Pinpoint the cell where the given text exists, returning its [x, y] midpoint coordinate. 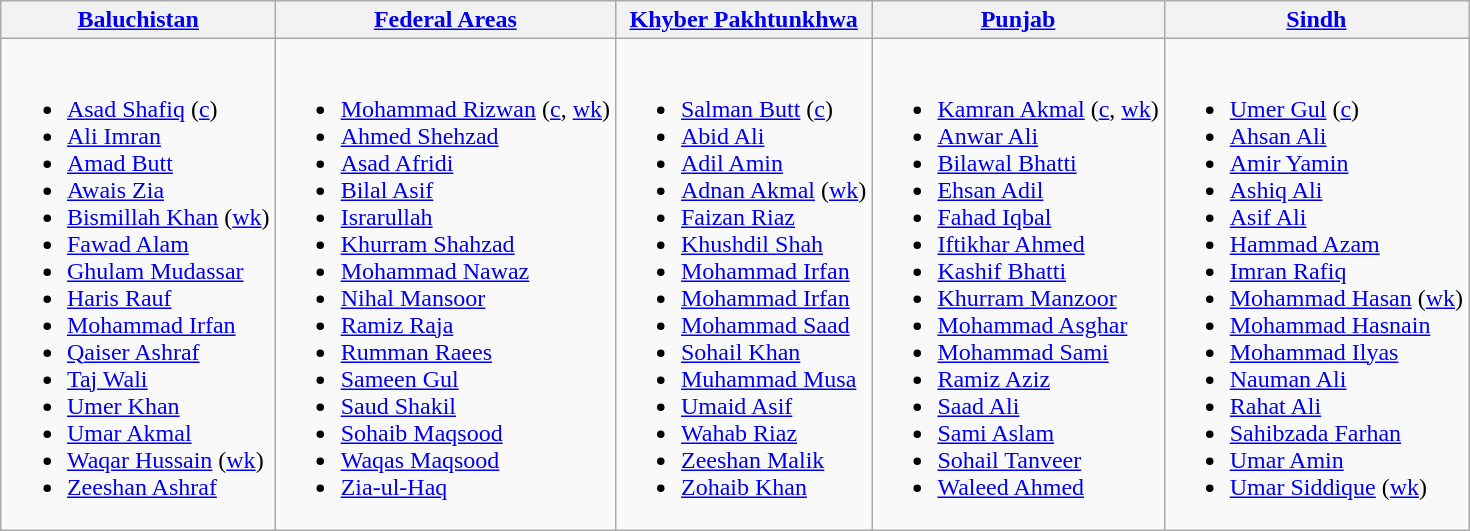
Punjab [1018, 20]
Khyber Pakhtunkhwa [743, 20]
Federal Areas [445, 20]
Sindh [1316, 20]
Baluchistan [138, 20]
